Return the [x, y] coordinate for the center point of the cell that contains the specified text.  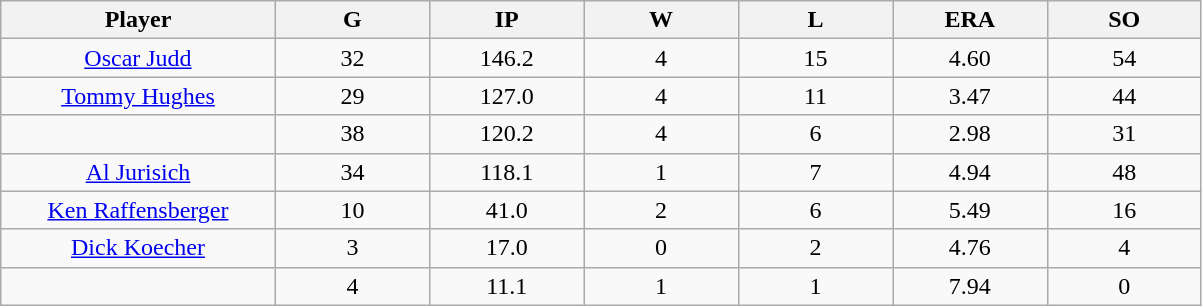
17.0 [507, 248]
48 [1124, 172]
38 [352, 134]
4.94 [970, 172]
L [815, 20]
16 [1124, 210]
11 [815, 96]
Tommy Hughes [138, 96]
4.76 [970, 248]
IP [507, 20]
31 [1124, 134]
SO [1124, 20]
2.98 [970, 134]
11.1 [507, 286]
W [661, 20]
41.0 [507, 210]
7 [815, 172]
Al Jurisich [138, 172]
G [352, 20]
120.2 [507, 134]
44 [1124, 96]
4.60 [970, 58]
146.2 [507, 58]
5.49 [970, 210]
Dick Koecher [138, 248]
10 [352, 210]
7.94 [970, 286]
32 [352, 58]
Player [138, 20]
118.1 [507, 172]
Ken Raffensberger [138, 210]
127.0 [507, 96]
34 [352, 172]
3 [352, 248]
54 [1124, 58]
3.47 [970, 96]
Oscar Judd [138, 58]
29 [352, 96]
15 [815, 58]
ERA [970, 20]
